Return [x, y] of the center of cell containing provided text 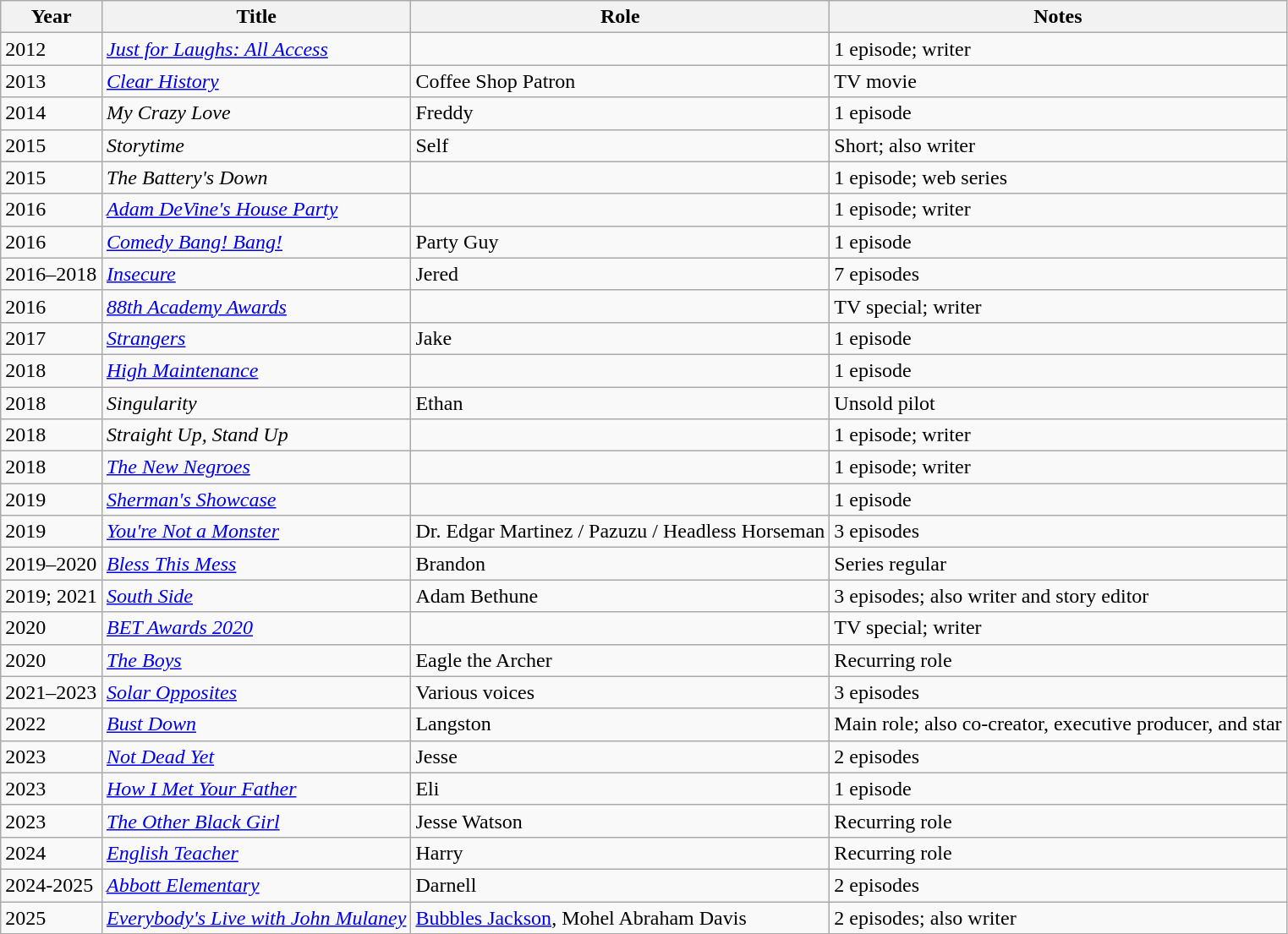
2021–2023 [52, 692]
2014 [52, 113]
Series regular [1058, 564]
2013 [52, 81]
Adam DeVine's House Party [255, 210]
Title [255, 17]
2 episodes; also writer [1058, 917]
Self [621, 145]
Strangers [255, 338]
Jake [621, 338]
Jesse [621, 756]
High Maintenance [255, 370]
Coffee Shop Patron [621, 81]
Short; also writer [1058, 145]
Darnell [621, 885]
Bless This Mess [255, 564]
2019; 2021 [52, 596]
Comedy Bang! Bang! [255, 242]
Brandon [621, 564]
7 episodes [1058, 274]
2025 [52, 917]
Dr. Edgar Martinez / Pazuzu / Headless Horseman [621, 532]
The New Negroes [255, 467]
2022 [52, 724]
My Crazy Love [255, 113]
2024-2025 [52, 885]
TV movie [1058, 81]
The Other Black Girl [255, 821]
2024 [52, 853]
2016–2018 [52, 274]
Freddy [621, 113]
1 episode; web series [1058, 178]
Sherman's Showcase [255, 500]
Everybody's Live with John Mulaney [255, 917]
Role [621, 17]
Notes [1058, 17]
Straight Up, Stand Up [255, 435]
Ethan [621, 403]
Eli [621, 789]
The Battery's Down [255, 178]
Langston [621, 724]
Eagle the Archer [621, 660]
Abbott Elementary [255, 885]
BET Awards 2020 [255, 628]
2017 [52, 338]
English Teacher [255, 853]
3 episodes; also writer and story editor [1058, 596]
Clear History [255, 81]
The Boys [255, 660]
South Side [255, 596]
2019–2020 [52, 564]
Main role; also co-creator, executive producer, and star [1058, 724]
Harry [621, 853]
Adam Bethune [621, 596]
Unsold pilot [1058, 403]
Not Dead Yet [255, 756]
Bubbles Jackson, Mohel Abraham Davis [621, 917]
How I Met Your Father [255, 789]
Jered [621, 274]
Bust Down [255, 724]
Year [52, 17]
88th Academy Awards [255, 306]
Various voices [621, 692]
Singularity [255, 403]
Insecure [255, 274]
Party Guy [621, 242]
Solar Opposites [255, 692]
Storytime [255, 145]
You're Not a Monster [255, 532]
Jesse Watson [621, 821]
2012 [52, 49]
Just for Laughs: All Access [255, 49]
